Identify which cell holds the provided text, then report its (X, Y) central coordinate. 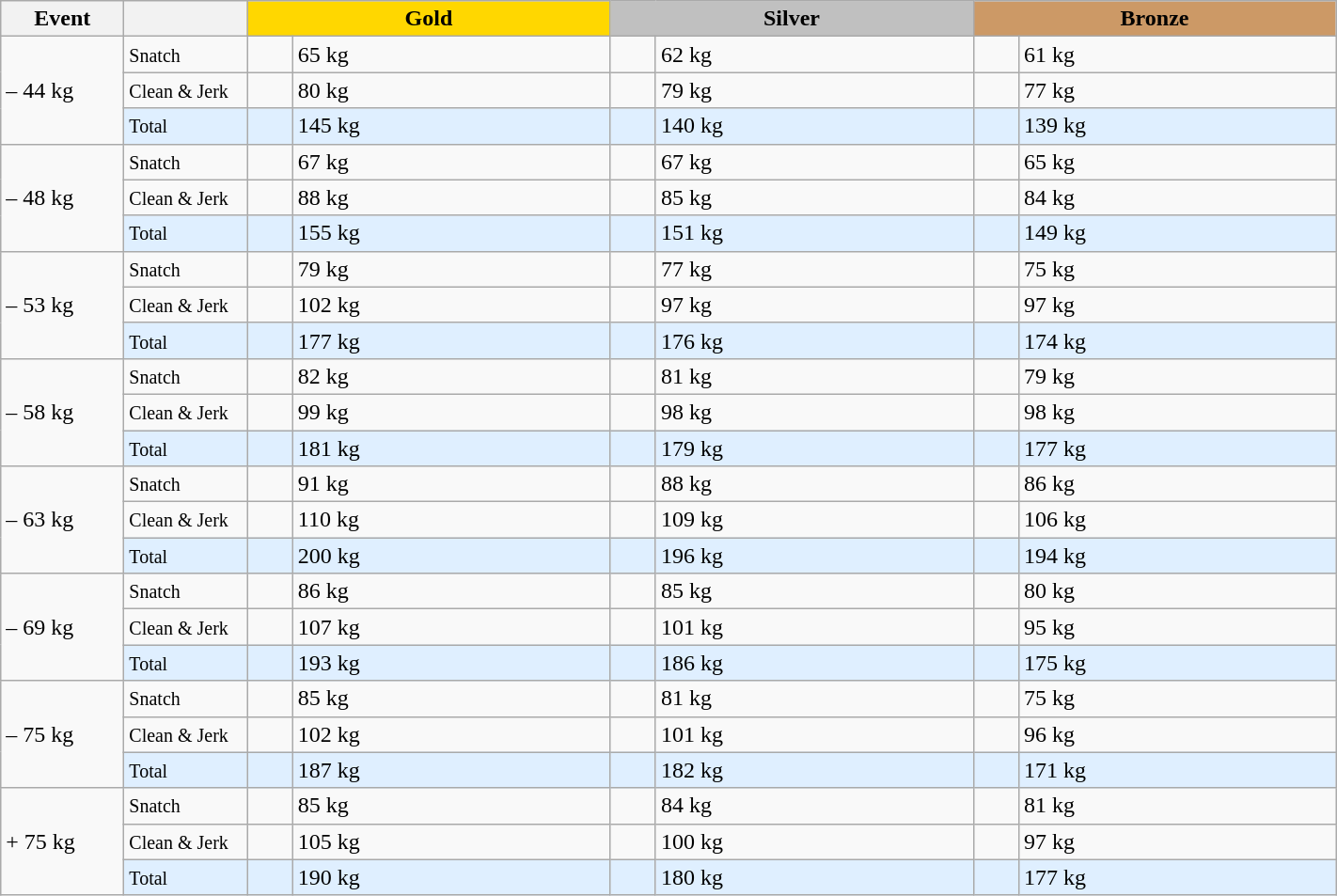
105 kg (451, 841)
Silver (792, 19)
Gold (429, 19)
Event (62, 19)
82 kg (451, 376)
149 kg (1177, 233)
186 kg (814, 663)
176 kg (814, 340)
100 kg (814, 841)
106 kg (1177, 520)
– 53 kg (62, 305)
171 kg (1177, 770)
187 kg (451, 770)
179 kg (814, 448)
180 kg (814, 877)
61 kg (1177, 55)
96 kg (1177, 734)
95 kg (1177, 627)
175 kg (1177, 663)
110 kg (451, 520)
91 kg (451, 484)
– 63 kg (62, 520)
139 kg (1177, 126)
194 kg (1177, 556)
– 75 kg (62, 734)
181 kg (451, 448)
– 69 kg (62, 627)
+ 75 kg (62, 841)
174 kg (1177, 340)
62 kg (814, 55)
– 58 kg (62, 412)
182 kg (814, 770)
193 kg (451, 663)
109 kg (814, 520)
196 kg (814, 556)
190 kg (451, 877)
155 kg (451, 233)
145 kg (451, 126)
99 kg (451, 412)
107 kg (451, 627)
200 kg (451, 556)
– 48 kg (62, 197)
151 kg (814, 233)
Bronze (1155, 19)
– 44 kg (62, 90)
140 kg (814, 126)
